Output the (x, y) coordinate of the center of the cell containing the given text.  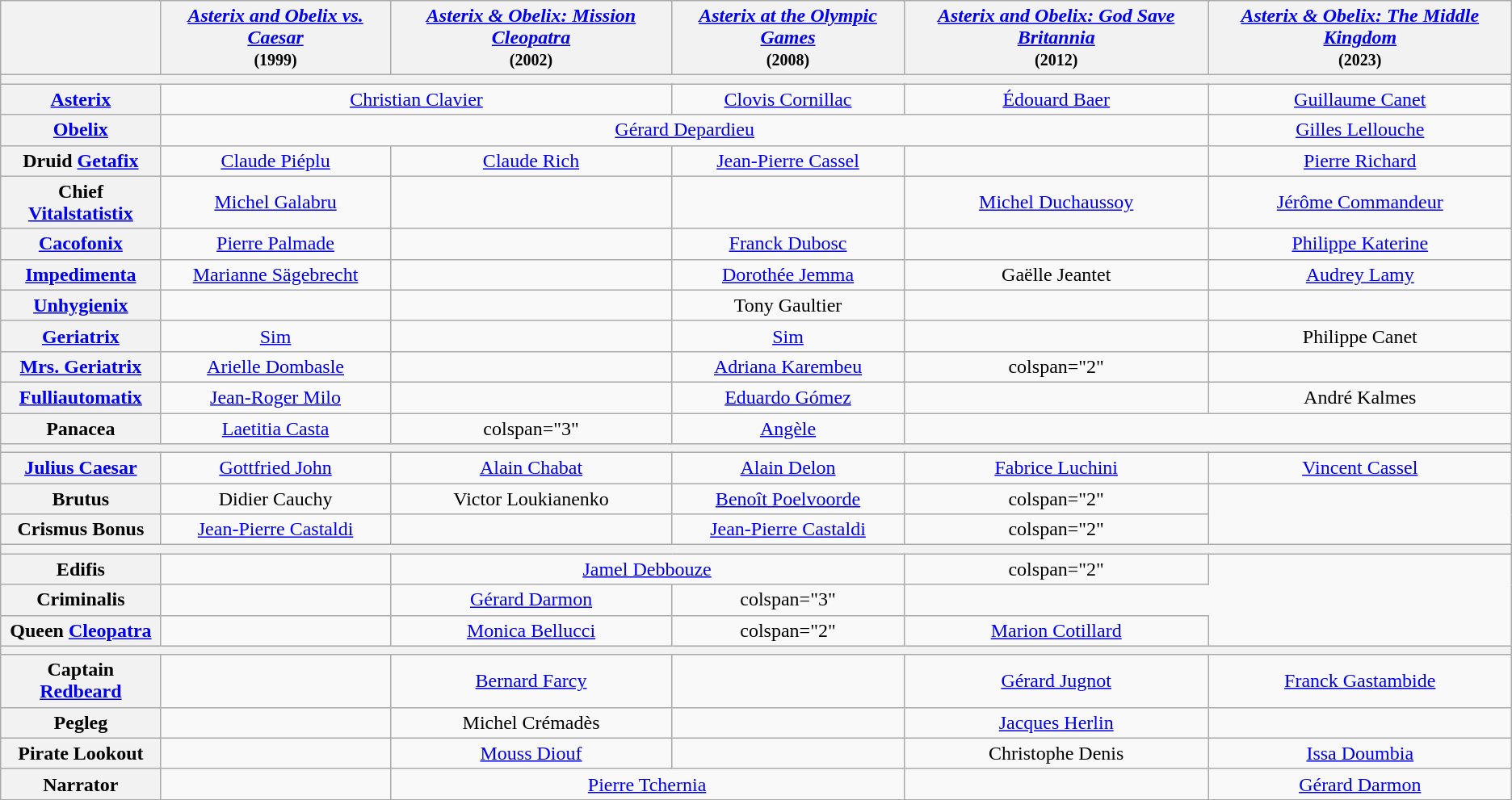
Édouard Baer (1056, 99)
Asterix & Obelix: The Middle Kingdom(2023) (1360, 38)
Asterix & Obelix: Mission Cleopatra(2002) (531, 38)
Geriatrix (81, 336)
Arielle Dombasle (275, 366)
Crismus Bonus (81, 530)
Issa Doumbia (1360, 753)
Panacea (81, 429)
Edifis (81, 569)
Dorothée Jemma (788, 274)
Monica Bellucci (531, 630)
Vincent Cassel (1360, 468)
Chief Vitalstatistix (81, 202)
Michel Galabru (275, 202)
Jean-Pierre Cassel (788, 161)
Pierre Richard (1360, 161)
Brutus (81, 499)
Guillaume Canet (1360, 99)
Pirate Lookout (81, 753)
Michel Crémadès (531, 723)
Alain Delon (788, 468)
Marion Cotillard (1056, 630)
Jean-Roger Milo (275, 397)
Adriana Karembeu (788, 366)
Mrs. Geriatrix (81, 366)
Audrey Lamy (1360, 274)
Captain Redbeard (81, 681)
Angèle (788, 429)
Fulliautomatix (81, 397)
Pierre Tchernia (647, 784)
Julius Caesar (81, 468)
Pierre Palmade (275, 244)
Asterix (81, 99)
Mouss Diouf (531, 753)
Gérard Jugnot (1056, 681)
Franck Dubosc (788, 244)
Impedimenta (81, 274)
Gilles Lellouche (1360, 130)
Jacques Herlin (1056, 723)
Didier Cauchy (275, 499)
Philippe Katerine (1360, 244)
Gérard Depardieu (685, 130)
Jamel Debbouze (647, 569)
Bernard Farcy (531, 681)
Narrator (81, 784)
Claude Rich (531, 161)
Laetitia Casta (275, 429)
Christophe Denis (1056, 753)
Jérôme Commandeur (1360, 202)
Clovis Cornillac (788, 99)
André Kalmes (1360, 397)
Pegleg (81, 723)
Tony Gaultier (788, 305)
Fabrice Luchini (1056, 468)
Eduardo Gómez (788, 397)
Benoît Poelvoorde (788, 499)
Alain Chabat (531, 468)
Asterix at the Olympic Games(2008) (788, 38)
Victor Loukianenko (531, 499)
Michel Duchaussoy (1056, 202)
Christian Clavier (417, 99)
Queen Cleopatra (81, 630)
Asterix and Obelix: God Save Britannia(2012) (1056, 38)
Franck Gastambide (1360, 681)
Unhygienix (81, 305)
Claude Piéplu (275, 161)
Asterix and Obelix vs. Caesar(1999) (275, 38)
Druid Getafix (81, 161)
Gaëlle Jeantet (1056, 274)
Gottfried John (275, 468)
Obelix (81, 130)
Cacofonix (81, 244)
Philippe Canet (1360, 336)
Marianne Sägebrecht (275, 274)
Criminalis (81, 600)
